Scan for the cell matching the given text and deliver its (x, y) coordinate at center. 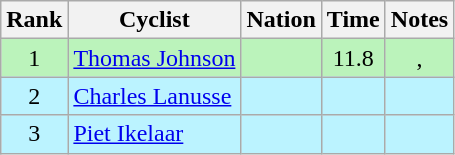
, (419, 58)
Nation (281, 20)
Time (353, 20)
2 (34, 96)
Piet Ikelaar (154, 134)
Notes (419, 20)
1 (34, 58)
11.8 (353, 58)
Cyclist (154, 20)
Rank (34, 20)
Thomas Johnson (154, 58)
Charles Lanusse (154, 96)
3 (34, 134)
